Return the [X, Y] coordinate for the center point of the cell that contains the specified text.  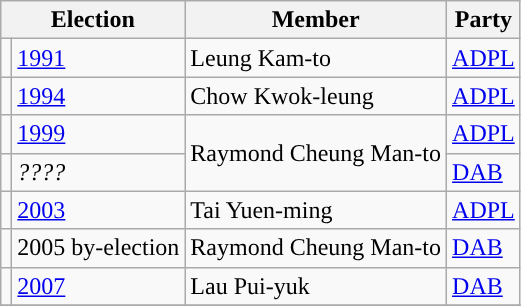
Leung Kam-to [316, 58]
2003 [98, 210]
2005 by-election [98, 248]
Member [316, 20]
???? [98, 172]
1994 [98, 96]
Election [93, 20]
Lau Pui-yuk [316, 286]
Tai Yuen-ming [316, 210]
1999 [98, 134]
Party [484, 20]
2007 [98, 286]
1991 [98, 58]
Chow Kwok-leung [316, 96]
